Output the (X, Y) coordinate of the center of the cell containing the given text.  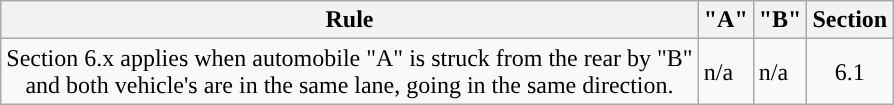
Section (850, 20)
"B" (780, 20)
"A" (726, 20)
Rule (350, 20)
Section 6.x applies when automobile "A" is struck from the rear by "B"and both vehicle's are in the same lane, going in the same direction. (350, 72)
6.1 (850, 72)
